Find where the given text appears and provide that cell's center as (X, Y) coordinate. 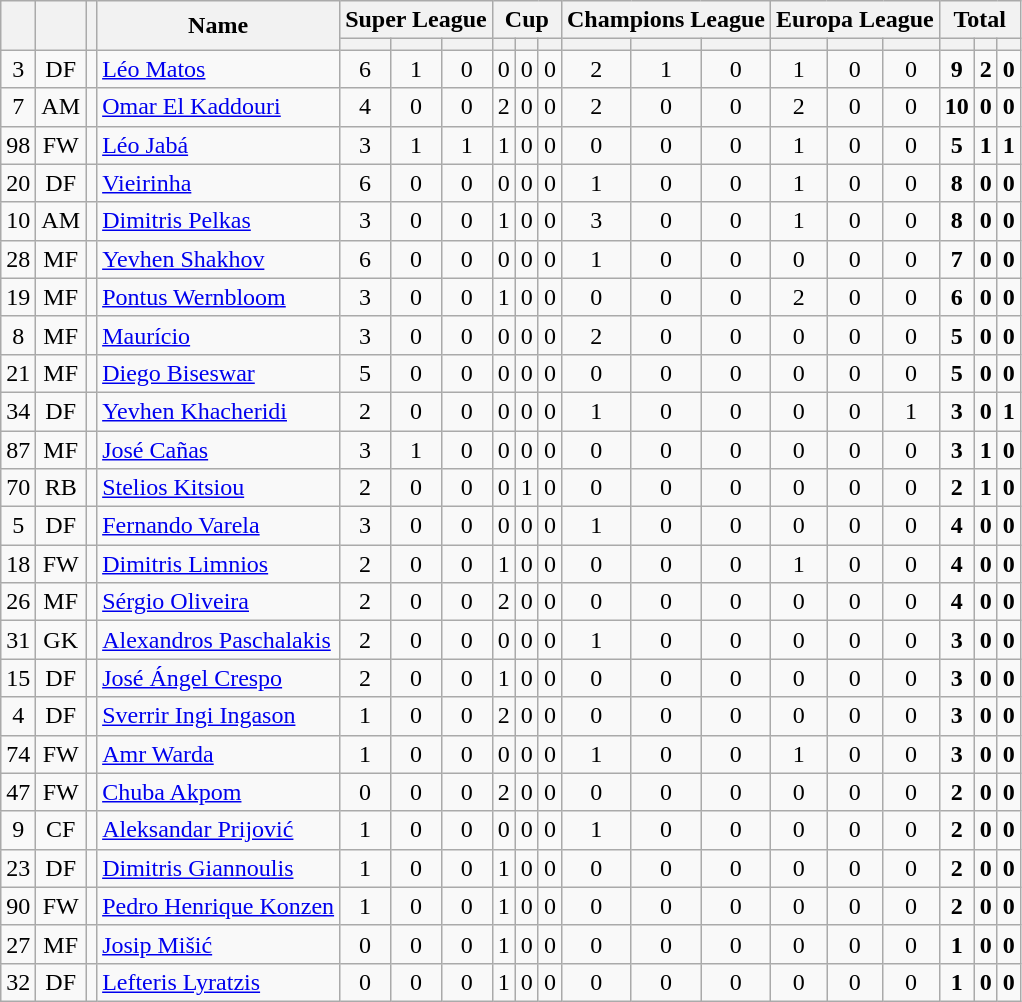
Chuba Akpom (218, 792)
CF (61, 830)
23 (18, 868)
27 (18, 944)
19 (18, 297)
Sérgio Oliveira (218, 602)
47 (18, 792)
Pedro Henrique Konzen (218, 906)
Vieirinha (218, 183)
Maurício (218, 335)
87 (18, 449)
Total (980, 20)
Europa League (856, 20)
20 (18, 183)
GK (61, 640)
90 (18, 906)
Sverrir Ingi Ingason (218, 716)
José Ángel Crespo (218, 678)
32 (18, 982)
Alexandros Paschalakis (218, 640)
Name (218, 26)
Léo Matos (218, 69)
Diego Biseswar (218, 373)
Lefteris Lyratzis (218, 982)
18 (18, 564)
31 (18, 640)
José Cañas (218, 449)
98 (18, 145)
Champions League (666, 20)
Cup (526, 20)
Super League (416, 20)
Léo Jabá (218, 145)
74 (18, 754)
Fernando Varela (218, 526)
34 (18, 411)
Dimitris Giannoulis (218, 868)
Amr Warda (218, 754)
70 (18, 488)
Yevhen Shakhov (218, 259)
Pontus Wernbloom (218, 297)
RB (61, 488)
Yevhen Khacheridi (218, 411)
Stelios Kitsiou (218, 488)
28 (18, 259)
Aleksandar Prijović (218, 830)
15 (18, 678)
Omar El Kaddouri (218, 107)
Dimitris Limnios (218, 564)
Dimitris Pelkas (218, 221)
21 (18, 373)
26 (18, 602)
Josip Mišić (218, 944)
